Return [x, y] of the center of cell containing provided text 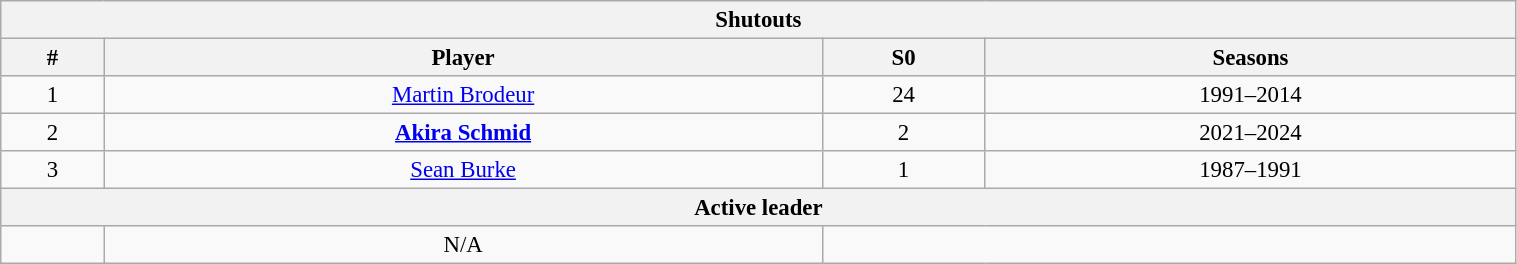
3 [52, 170]
Active leader [758, 208]
# [52, 58]
2021–2024 [1250, 133]
24 [904, 95]
Shutouts [758, 20]
1991–2014 [1250, 95]
Sean Burke [463, 170]
Martin Brodeur [463, 95]
1987–1991 [1250, 170]
Player [463, 58]
S0 [904, 58]
Seasons [1250, 58]
N/A [463, 245]
Akira Schmid [463, 133]
